Pinpoint the cell where the given text exists, returning its [x, y] midpoint coordinate. 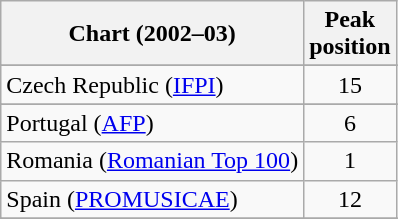
Romania (Romanian Top 100) [152, 161]
Chart (2002–03) [152, 34]
1 [350, 161]
Peakposition [350, 34]
Czech Republic (IFPI) [152, 85]
Spain (PROMUSICAE) [152, 199]
Portugal (AFP) [152, 123]
12 [350, 199]
6 [350, 123]
15 [350, 85]
